Pinpoint the cell where the given text exists, returning its (X, Y) midpoint coordinate. 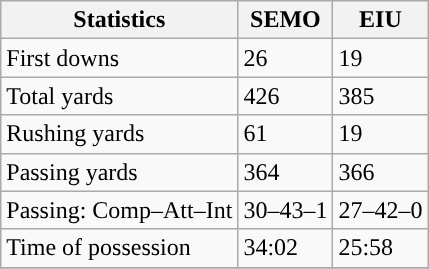
Passing: Comp–Att–Int (120, 210)
First downs (120, 58)
Statistics (120, 20)
366 (380, 172)
385 (380, 96)
426 (286, 96)
61 (286, 134)
34:02 (286, 248)
Rushing yards (120, 134)
Time of possession (120, 248)
27–42–0 (380, 210)
26 (286, 58)
SEMO (286, 20)
EIU (380, 20)
25:58 (380, 248)
Total yards (120, 96)
Passing yards (120, 172)
364 (286, 172)
30–43–1 (286, 210)
